Identify which cell holds the provided text, then report its (X, Y) central coordinate. 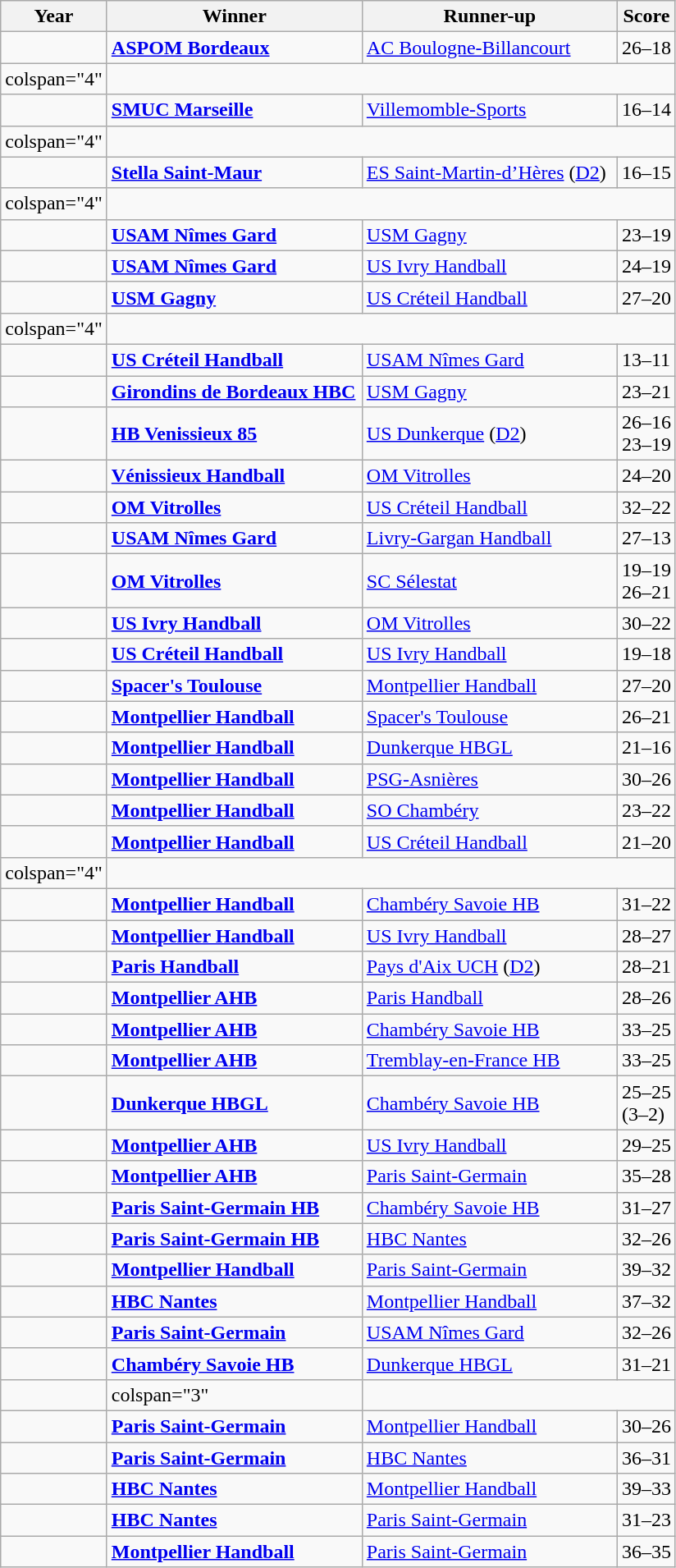
24–20 (646, 476)
19–18 (646, 654)
SC Sélestat (489, 581)
AC Boulogne-Billancourt (489, 48)
Livry-Gargan Handball (489, 539)
Girondins de Bordeaux HBC (235, 392)
29–25 (646, 1145)
25–25(3–2) (646, 1103)
24–19 (646, 266)
SMUC Marseille (235, 110)
13–11 (646, 360)
US Dunkerque (D2) (489, 433)
colspan="3" (235, 1395)
32–22 (646, 507)
35–28 (646, 1176)
21–20 (646, 841)
39–32 (646, 1270)
21–16 (646, 748)
23–21 (646, 392)
28–21 (646, 967)
16–15 (646, 172)
Year (54, 16)
ES Saint-Martin-d’Hères (D2) (489, 172)
26–18 (646, 48)
26–1623–19 (646, 433)
19–1926–21 (646, 581)
Vénissieux Handball (235, 476)
Runner-up (489, 16)
36–31 (646, 1457)
39–33 (646, 1489)
37–32 (646, 1301)
26–21 (646, 717)
Winner (235, 16)
28–27 (646, 935)
Score (646, 16)
HB Venissieux 85 (235, 433)
27–13 (646, 539)
36–35 (646, 1552)
31–27 (646, 1208)
31–21 (646, 1364)
31–23 (646, 1520)
23–22 (646, 810)
ASPOM Bordeaux (235, 48)
PSG-Asnières (489, 779)
Stella Saint-Maur (235, 172)
Tremblay-en-France HB (489, 1061)
Pays d'Aix UCH (D2) (489, 967)
16–14 (646, 110)
28–26 (646, 998)
Villemomble-Sports (489, 110)
23–19 (646, 235)
31–22 (646, 904)
30–22 (646, 623)
SO Chambéry (489, 810)
